Determine the (X, Y) coordinate at the center of the cell enclosing the given text.  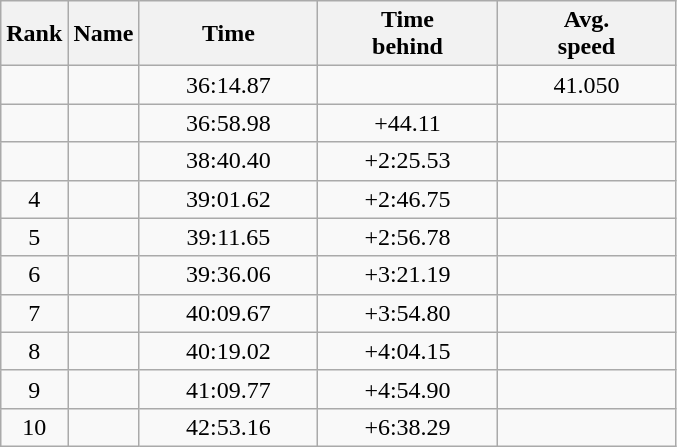
Name (104, 34)
6 (34, 275)
+3:21.19 (408, 275)
+3:54.80 (408, 313)
4 (34, 199)
+4:04.15 (408, 351)
41.050 (586, 85)
36:58.98 (228, 123)
+6:38.29 (408, 427)
Rank (34, 34)
36:14.87 (228, 85)
39:36.06 (228, 275)
Time (228, 34)
42:53.16 (228, 427)
Avg.speed (586, 34)
8 (34, 351)
41:09.77 (228, 389)
39:11.65 (228, 237)
+4:54.90 (408, 389)
9 (34, 389)
+2:25.53 (408, 161)
+44.11 (408, 123)
39:01.62 (228, 199)
38:40.40 (228, 161)
10 (34, 427)
+2:46.75 (408, 199)
40:19.02 (228, 351)
40:09.67 (228, 313)
7 (34, 313)
Timebehind (408, 34)
+2:56.78 (408, 237)
5 (34, 237)
